Provide the (X, Y) coordinate of the cell's center where the given text is located.  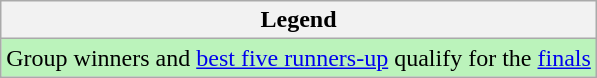
Legend (299, 20)
Group winners and best five runners-up qualify for the finals (299, 58)
